Locate the cell with the specified text and output its [X, Y] center coordinate. 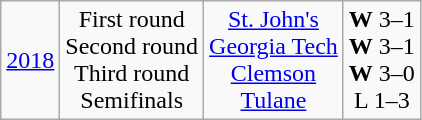
First roundSecond roundThird roundSemifinals [132, 60]
2018 [30, 60]
St. John'sGeorgia TechClemsonTulane [274, 60]
W 3–1W 3–1W 3–0L 1–3 [382, 60]
